Scan for the cell matching the given text and deliver its (X, Y) coordinate at center. 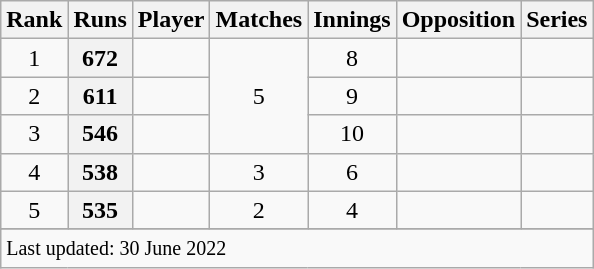
Series (557, 20)
10 (352, 134)
Opposition (458, 20)
Runs (100, 20)
9 (352, 96)
535 (100, 210)
6 (352, 172)
Last updated: 30 June 2022 (297, 248)
Rank (34, 20)
Innings (352, 20)
538 (100, 172)
Matches (259, 20)
Player (171, 20)
672 (100, 58)
546 (100, 134)
8 (352, 58)
611 (100, 96)
1 (34, 58)
